Pinpoint the cell where the given text exists, returning its (X, Y) midpoint coordinate. 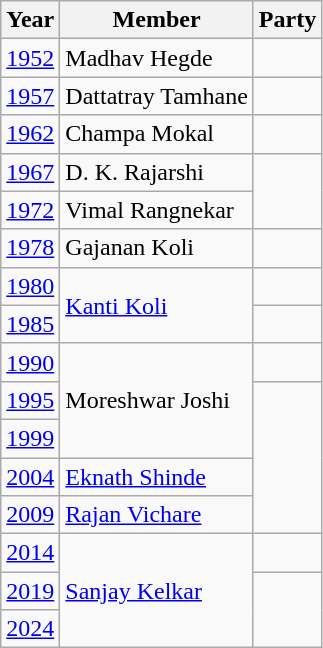
Member (157, 20)
2014 (30, 553)
2009 (30, 515)
Dattatray Tamhane (157, 96)
1972 (30, 210)
1952 (30, 58)
D. K. Rajarshi (157, 172)
1980 (30, 286)
Moreshwar Joshi (157, 400)
1967 (30, 172)
1985 (30, 324)
2019 (30, 591)
Gajanan Koli (157, 248)
Madhav Hegde (157, 58)
2004 (30, 477)
Kanti Koli (157, 305)
Sanjay Kelkar (157, 591)
Year (30, 20)
1957 (30, 96)
1962 (30, 134)
1995 (30, 400)
Vimal Rangnekar (157, 210)
1990 (30, 362)
Party (287, 20)
Champa Mokal (157, 134)
Rajan Vichare (157, 515)
2024 (30, 629)
1978 (30, 248)
1999 (30, 438)
Eknath Shinde (157, 477)
